Provide the [X, Y] coordinate of the cell's center where the given text is located.  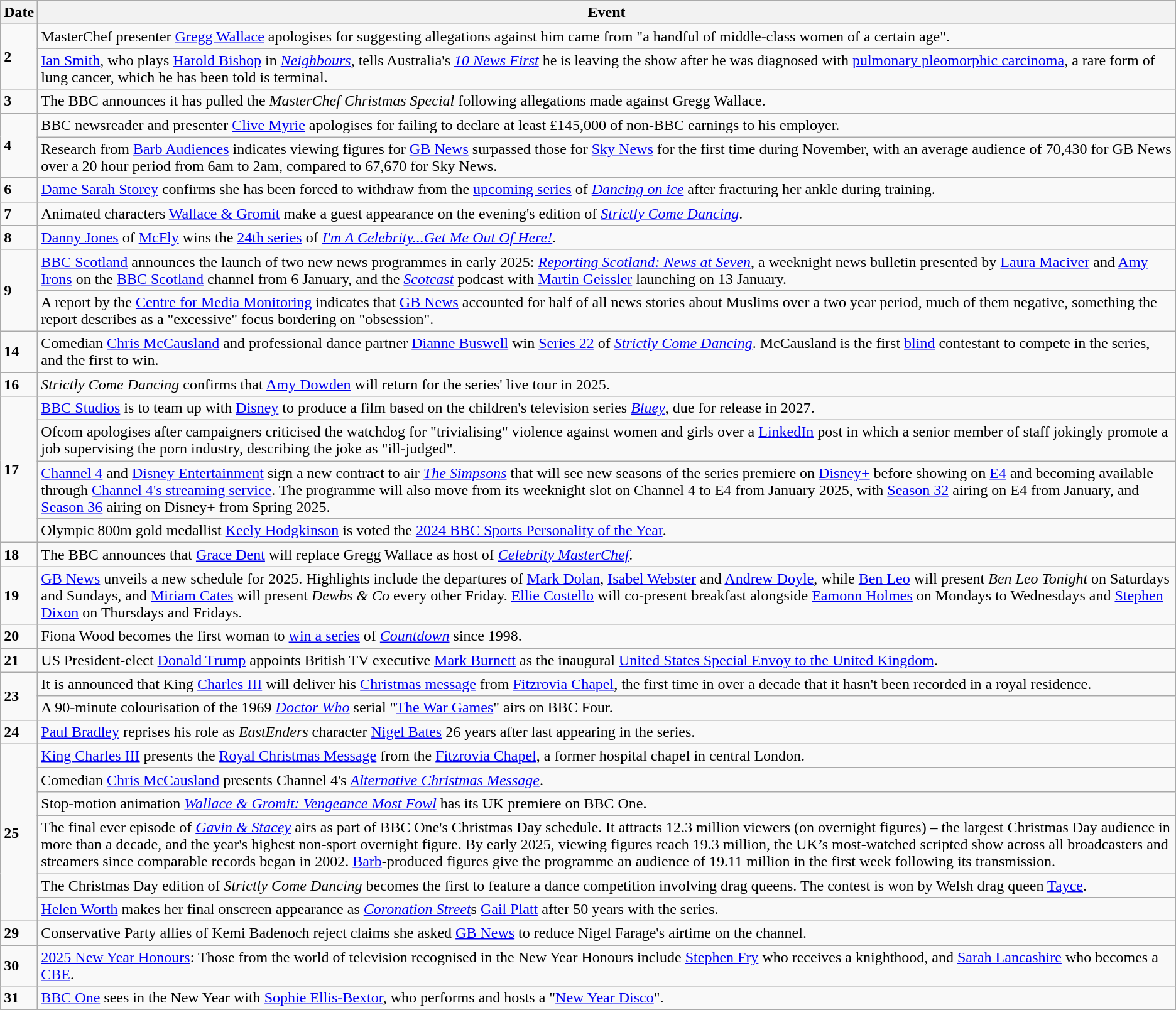
A 90-minute colourisation of the 1969 Doctor Who serial "The War Games" airs on BBC Four. [607, 708]
Stop-motion animation Wallace & Gromit: Vengeance Most Fowl has its UK premiere on BBC One. [607, 803]
Strictly Come Dancing confirms that Amy Dowden will return for the series' live tour in 2025. [607, 384]
4 [19, 146]
The BBC announces that Grace Dent will replace Gregg Wallace as host of Celebrity MasterChef. [607, 555]
Fiona Wood becomes the first woman to win a series of Countdown since 1998. [607, 636]
23 [19, 696]
BBC newsreader and presenter Clive Myrie apologises for failing to declare at least £145,000 of non-BBC earnings to his employer. [607, 125]
Event [607, 13]
17 [19, 470]
Danny Jones of McFly wins the 24th series of I'm A Celebrity...Get Me Out Of Here!. [607, 237]
BBC Studios is to team up with Disney to produce a film based on the children's television series Bluey, due for release in 2027. [607, 408]
Date [19, 13]
30 [19, 966]
14 [19, 352]
16 [19, 384]
6 [19, 190]
Olympic 800m gold medallist Keely Hodgkinson is voted the 2024 BBC Sports Personality of the Year. [607, 531]
8 [19, 237]
King Charles III presents the Royal Christmas Message from the Fitzrovia Chapel, a former hospital chapel in central London. [607, 756]
Paul Bradley reprises his role as EastEnders character Nigel Bates 26 years after last appearing in the series. [607, 732]
9 [19, 290]
MasterChef presenter Gregg Wallace apologises for suggesting allegations against him came from "a handful of middle-class women of a certain age". [607, 36]
3 [19, 101]
7 [19, 214]
25 [19, 832]
BBC One sees in the New Year with Sophie Ellis-Bextor, who performs and hosts a "New Year Disco". [607, 998]
Conservative Party allies of Kemi Badenoch reject claims she asked GB News to reduce Nigel Farage's airtime on the channel. [607, 933]
29 [19, 933]
31 [19, 998]
24 [19, 732]
2 [19, 57]
20 [19, 636]
21 [19, 660]
US President-elect Donald Trump appoints British TV executive Mark Burnett as the inaugural United States Special Envoy to the United Kingdom. [607, 660]
The BBC announces it has pulled the MasterChef Christmas Special following allegations made against Gregg Wallace. [607, 101]
Animated characters Wallace & Gromit make a guest appearance on the evening's edition of Strictly Come Dancing. [607, 214]
Dame Sarah Storey confirms she has been forced to withdraw from the upcoming series of Dancing on ice after fracturing her ankle during training. [607, 190]
Helen Worth makes her final onscreen appearance as Coronation Streets Gail Platt after 50 years with the series. [607, 910]
18 [19, 555]
19 [19, 595]
Comedian Chris McCausland presents Channel 4's Alternative Christmas Message. [607, 779]
